Provide the (x, y) coordinate of the cell's center where the given text is located.  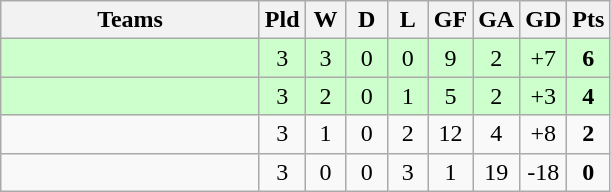
12 (450, 134)
9 (450, 58)
L (408, 20)
19 (496, 172)
+3 (544, 96)
Pld (282, 20)
GD (544, 20)
W (326, 20)
Pts (588, 20)
GA (496, 20)
D (366, 20)
Teams (130, 20)
6 (588, 58)
5 (450, 96)
+7 (544, 58)
GF (450, 20)
+8 (544, 134)
-18 (544, 172)
